From the cell containing the given text, extract its center point as (X, Y) coordinate. 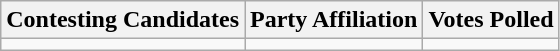
Party Affiliation (334, 20)
Votes Polled (491, 20)
Contesting Candidates (123, 20)
